Find where the given text appears and provide that cell's center as [x, y] coordinate. 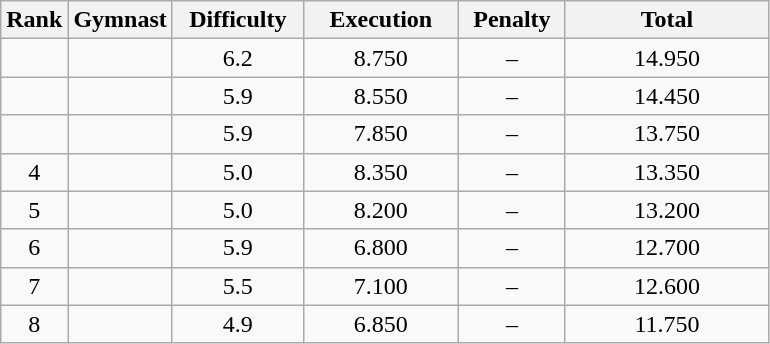
8.750 [380, 58]
6.850 [380, 324]
5.5 [238, 286]
Penalty [512, 20]
6.2 [238, 58]
8.350 [380, 172]
Rank [34, 20]
Total [666, 20]
13.750 [666, 134]
13.200 [666, 210]
Execution [380, 20]
14.450 [666, 96]
11.750 [666, 324]
Gymnast [120, 20]
8 [34, 324]
14.950 [666, 58]
12.700 [666, 248]
13.350 [666, 172]
5 [34, 210]
7.850 [380, 134]
Difficulty [238, 20]
4 [34, 172]
6 [34, 248]
4.9 [238, 324]
12.600 [666, 286]
6.800 [380, 248]
7 [34, 286]
8.550 [380, 96]
8.200 [380, 210]
7.100 [380, 286]
